For the text-containing cell, return its midpoint in [X, Y] coordinate format. 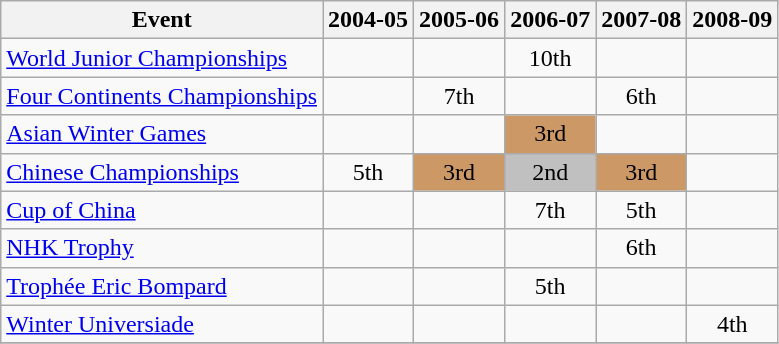
2004-05 [368, 20]
2nd [550, 172]
NHK Trophy [162, 248]
4th [732, 324]
Four Continents Championships [162, 96]
10th [550, 58]
Cup of China [162, 210]
Trophée Eric Bompard [162, 286]
Asian Winter Games [162, 134]
2007-08 [642, 20]
2005-06 [460, 20]
Event [162, 20]
2006-07 [550, 20]
Winter Universiade [162, 324]
2008-09 [732, 20]
World Junior Championships [162, 58]
Chinese Championships [162, 172]
